Provide the [x, y] coordinate of the cell's center where the given text is located.  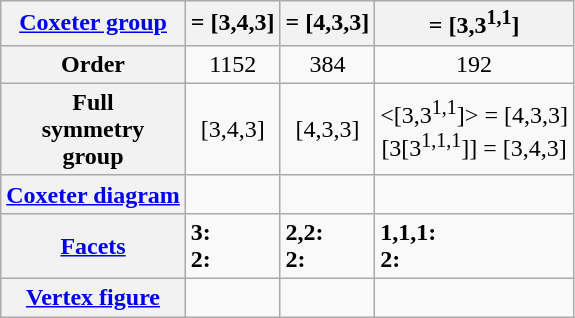
Facets [94, 246]
= [3,31,1] [474, 24]
3: 2: [232, 246]
Vertex figure [94, 298]
Coxeter diagram [94, 194]
1152 [232, 64]
<[3,31,1]> = [4,3,3][3[31,1,1]] = [3,4,3] [474, 129]
= [4,3,3] [328, 24]
Coxeter group [94, 24]
Fullsymmetrygroup [94, 129]
[3,4,3] [232, 129]
384 [328, 64]
1,1,1: 2: [474, 246]
192 [474, 64]
Order [94, 64]
2,2: 2: [328, 246]
= [3,4,3] [232, 24]
[4,3,3] [328, 129]
